Scan for the cell matching the given text and deliver its [X, Y] coordinate at center. 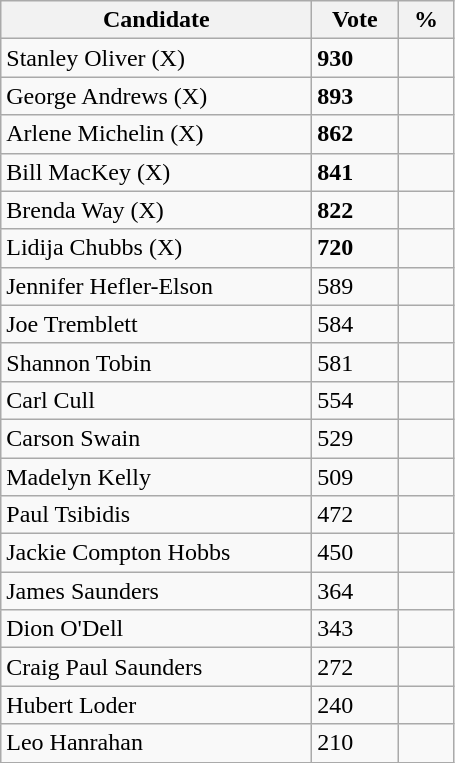
Joe Tremblett [156, 324]
Leo Hanrahan [156, 743]
210 [355, 743]
589 [355, 286]
Stanley Oliver (X) [156, 58]
450 [355, 553]
George Andrews (X) [156, 96]
272 [355, 667]
Arlene Michelin (X) [156, 134]
% [426, 20]
584 [355, 324]
Dion O'Dell [156, 629]
554 [355, 400]
Lidija Chubbs (X) [156, 248]
Hubert Loder [156, 705]
Jackie Compton Hobbs [156, 553]
Jennifer Hefler-Elson [156, 286]
Craig Paul Saunders [156, 667]
822 [355, 210]
509 [355, 477]
862 [355, 134]
Vote [355, 20]
720 [355, 248]
240 [355, 705]
Madelyn Kelly [156, 477]
364 [355, 591]
Bill MacKey (X) [156, 172]
343 [355, 629]
Candidate [156, 20]
472 [355, 515]
Paul Tsibidis [156, 515]
529 [355, 438]
581 [355, 362]
893 [355, 96]
James Saunders [156, 591]
Carl Cull [156, 400]
Brenda Way (X) [156, 210]
841 [355, 172]
Shannon Tobin [156, 362]
Carson Swain [156, 438]
930 [355, 58]
